Search for the cell housing the specified text and yield its (x, y) center coordinate. 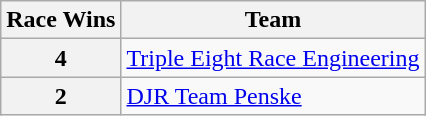
Race Wins (61, 20)
DJR Team Penske (273, 96)
4 (61, 58)
Triple Eight Race Engineering (273, 58)
2 (61, 96)
Team (273, 20)
